For the text-containing cell, return its midpoint in [x, y] coordinate format. 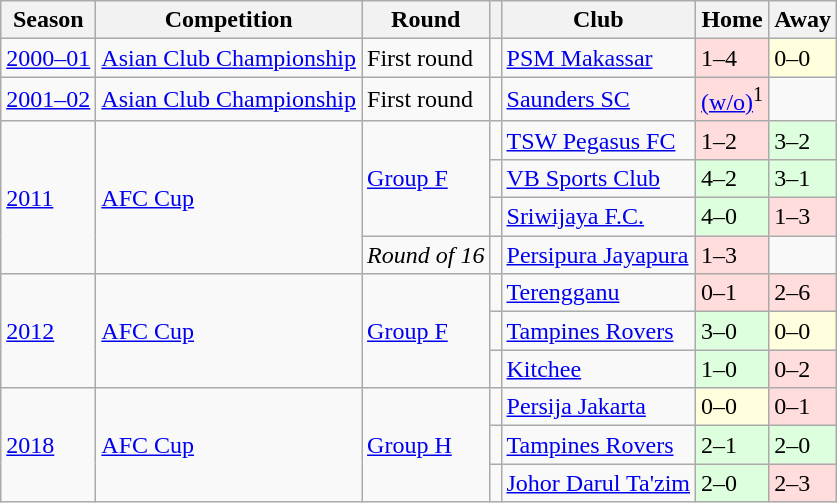
3–2 [803, 140]
2001–02 [48, 100]
1–4 [732, 58]
Away [803, 20]
Persija Jakarta [598, 407]
0–2 [803, 369]
Kitchee [598, 369]
Johor Darul Ta'zim [598, 483]
Round of 16 [426, 255]
2000–01 [48, 58]
Group H [426, 445]
TSW Pegasus FC [598, 140]
VB Sports Club [598, 178]
Sriwijaya F.C. [598, 217]
2012 [48, 331]
4–0 [732, 217]
(w/o)1 [732, 100]
Persipura Jayapura [598, 255]
Round [426, 20]
2011 [48, 197]
2–6 [803, 293]
Club [598, 20]
Competition [229, 20]
2018 [48, 445]
Saunders SC [598, 100]
1–2 [732, 140]
Home [732, 20]
1–0 [732, 369]
Season [48, 20]
PSM Makassar [598, 58]
4–2 [732, 178]
2–3 [803, 483]
3–1 [803, 178]
3–0 [732, 331]
2–1 [732, 445]
Terengganu [598, 293]
